Detect which cell encompasses the target text, then output its (X, Y) center coordinate. 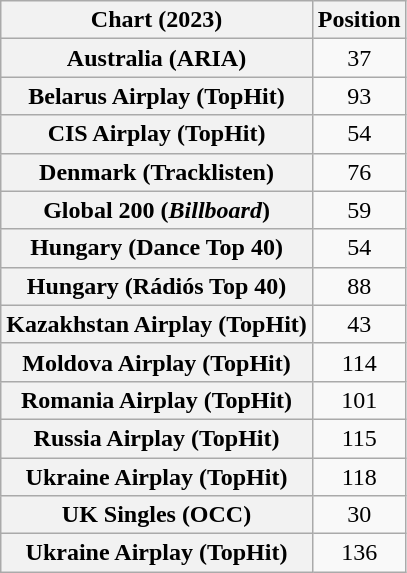
Moldova Airplay (TopHit) (157, 362)
Romania Airplay (TopHit) (157, 400)
136 (359, 553)
76 (359, 172)
93 (359, 96)
30 (359, 515)
Position (359, 20)
118 (359, 477)
88 (359, 286)
Belarus Airplay (TopHit) (157, 96)
CIS Airplay (TopHit) (157, 134)
Global 200 (Billboard) (157, 210)
Hungary (Rádiós Top 40) (157, 286)
59 (359, 210)
Russia Airplay (TopHit) (157, 438)
Hungary (Dance Top 40) (157, 248)
Denmark (Tracklisten) (157, 172)
101 (359, 400)
43 (359, 324)
Australia (ARIA) (157, 58)
37 (359, 58)
UK Singles (OCC) (157, 515)
Chart (2023) (157, 20)
Kazakhstan Airplay (TopHit) (157, 324)
114 (359, 362)
115 (359, 438)
